Scan for the cell matching the given text and deliver its (x, y) coordinate at center. 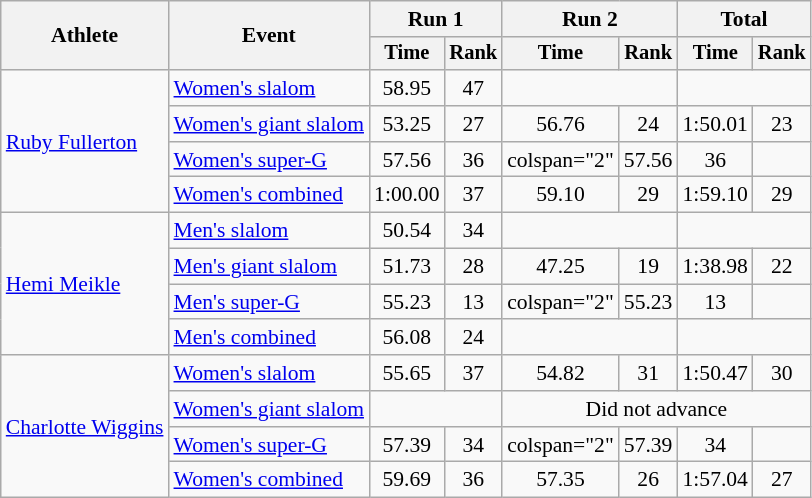
Did not advance (656, 409)
59.10 (560, 195)
Total (744, 19)
Ruby Fullerton (85, 141)
56.76 (560, 124)
56.08 (406, 338)
1:50.01 (714, 124)
23 (782, 124)
58.95 (406, 88)
Hemi Meikle (85, 284)
Athlete (85, 36)
51.73 (406, 267)
47.25 (560, 267)
Event (268, 36)
26 (648, 480)
1:00.00 (406, 195)
1:57.04 (714, 480)
55.65 (406, 373)
Run 2 (590, 19)
50.54 (406, 231)
1:38.98 (714, 267)
Men's combined (268, 338)
1:50.47 (714, 373)
57.35 (560, 480)
Men's giant slalom (268, 267)
Men's slalom (268, 231)
54.82 (560, 373)
Charlotte Wiggins (85, 426)
1:59.10 (714, 195)
19 (648, 267)
30 (782, 373)
59.69 (406, 480)
53.25 (406, 124)
22 (782, 267)
Men's super-G (268, 302)
47 (474, 88)
28 (474, 267)
31 (648, 373)
Run 1 (436, 19)
